Extract the (x, y) coordinate from the center of the cell holding the provided text.  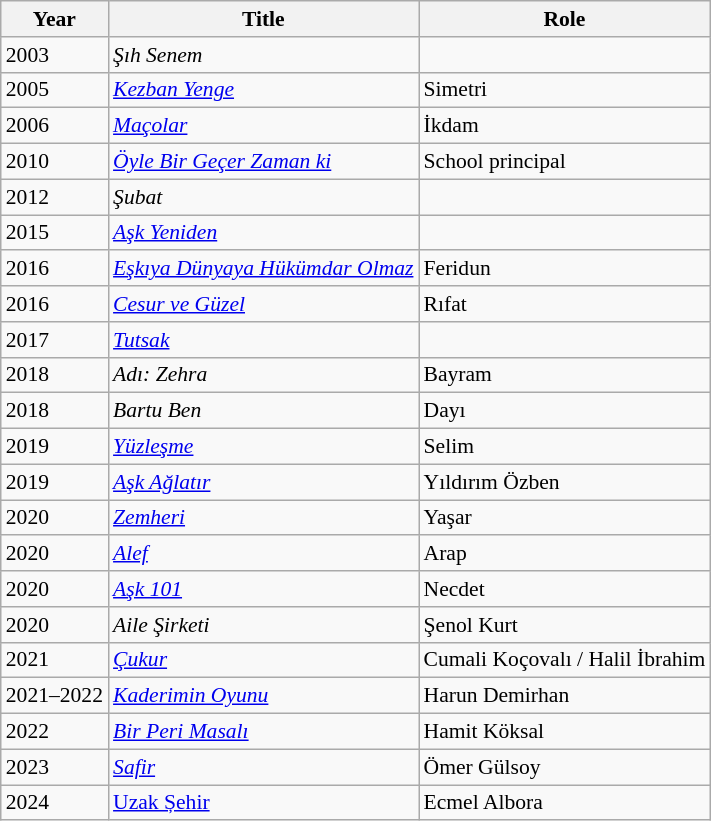
Alef (263, 554)
Adı: Zehra (263, 375)
Simetri (564, 90)
2012 (54, 197)
Year (54, 19)
2006 (54, 126)
Safir (263, 767)
2022 (54, 732)
Selim (564, 447)
Çukur (263, 660)
Eşkıya Dünyaya Hükümdar Olmaz (263, 269)
2023 (54, 767)
Yaşar (564, 518)
Bir Peri Masalı (263, 732)
Öyle Bir Geçer Zaman ki (263, 162)
2010 (54, 162)
Cesur ve Güzel (263, 304)
2017 (54, 340)
Aşk Yeniden (263, 233)
Cumali Koçovalı / Halil İbrahim (564, 660)
Şıh Senem (263, 55)
Maçolar (263, 126)
School principal (564, 162)
Zemheri (263, 518)
2003 (54, 55)
Title (263, 19)
Dayı (564, 411)
Yüzleşme (263, 447)
2005 (54, 90)
Kezban Yenge (263, 90)
2021 (54, 660)
Harun Demirhan (564, 696)
Tutsak (263, 340)
Necdet (564, 589)
Hamit Köksal (564, 732)
Ömer Gülsoy (564, 767)
Şenol Kurt (564, 625)
Bayram (564, 375)
Uzak Șehir (263, 803)
Şubat (263, 197)
Rıfat (564, 304)
Aşk 101 (263, 589)
2021–2022 (54, 696)
Aşk Ağlatır (263, 482)
Role (564, 19)
2015 (54, 233)
2024 (54, 803)
Aile Şirketi (263, 625)
Bartu Ben (263, 411)
İkdam (564, 126)
Arap (564, 554)
Feridun (564, 269)
Kaderimin Oyunu (263, 696)
Ecmel Albora (564, 803)
Yıldırım Özben (564, 482)
